Return (x, y) of the center of cell containing provided text 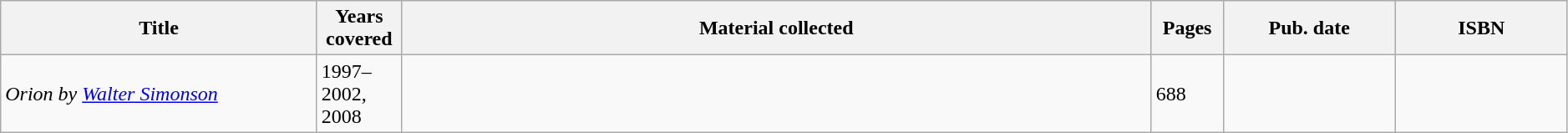
688 (1187, 94)
Orion by Walter Simonson (159, 94)
Title (159, 28)
Pub. date (1309, 28)
ISBN (1481, 28)
1997–2002, 2008 (359, 94)
Years covered (359, 28)
Pages (1187, 28)
Material collected (776, 28)
